Locate the cell with the specified text and output its (X, Y) center coordinate. 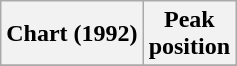
Chart (1992) (72, 34)
Peakposition (189, 34)
